Pinpoint the cell where the given text exists, returning its [X, Y] midpoint coordinate. 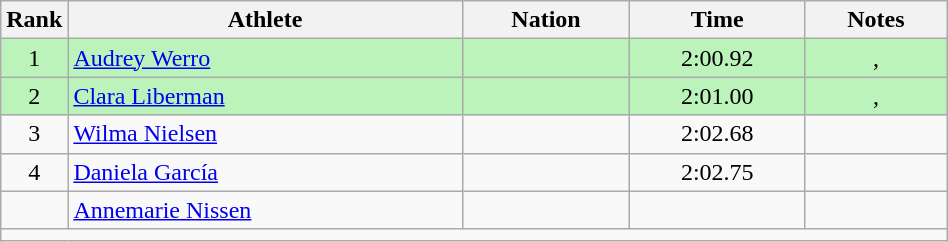
3 [34, 134]
2 [34, 96]
Notes [876, 20]
Athlete [265, 20]
2:02.75 [718, 172]
Daniela García [265, 172]
Nation [546, 20]
Time [718, 20]
Audrey Werro [265, 58]
Annemarie Nissen [265, 210]
4 [34, 172]
Wilma Nielsen [265, 134]
Clara Liberman [265, 96]
Rank [34, 20]
2:00.92 [718, 58]
2:01.00 [718, 96]
1 [34, 58]
2:02.68 [718, 134]
